Scan for the cell matching the given text and deliver its (X, Y) coordinate at center. 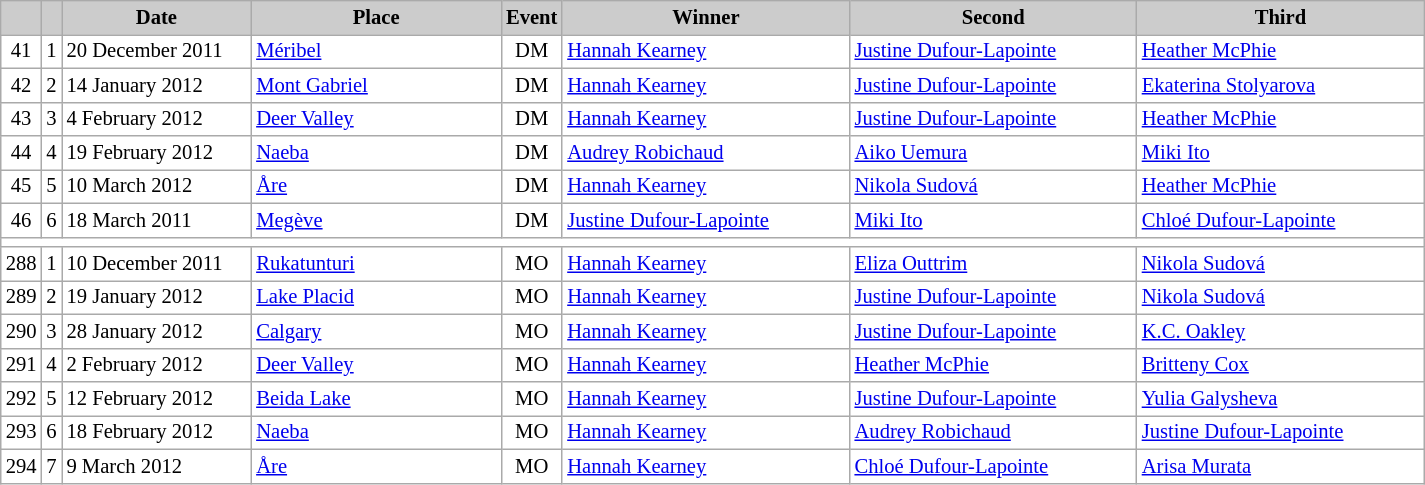
Third (1280, 17)
Second (994, 17)
4 February 2012 (157, 119)
292 (22, 399)
7 (51, 466)
18 March 2011 (157, 220)
290 (22, 331)
28 January 2012 (157, 331)
12 February 2012 (157, 399)
19 January 2012 (157, 297)
41 (22, 51)
10 December 2011 (157, 263)
288 (22, 263)
18 February 2012 (157, 432)
44 (22, 153)
Arisa Murata (1280, 466)
294 (22, 466)
19 February 2012 (157, 153)
291 (22, 365)
Lake Placid (376, 297)
K.C. Oakley (1280, 331)
10 March 2012 (157, 186)
Eliza Outtrim (994, 263)
289 (22, 297)
42 (22, 85)
Rukatunturi (376, 263)
45 (22, 186)
Place (376, 17)
293 (22, 432)
Yulia Galysheva (1280, 399)
Méribel (376, 51)
Beida Lake (376, 399)
Megève (376, 220)
Calgary (376, 331)
Britteny Cox (1280, 365)
Winner (706, 17)
9 March 2012 (157, 466)
Event (532, 17)
46 (22, 220)
Date (157, 17)
Mont Gabriel (376, 85)
14 January 2012 (157, 85)
Ekaterina Stolyarova (1280, 85)
2 February 2012 (157, 365)
43 (22, 119)
20 December 2011 (157, 51)
Aiko Uemura (994, 153)
